Identify which cell holds the provided text, then report its [x, y] central coordinate. 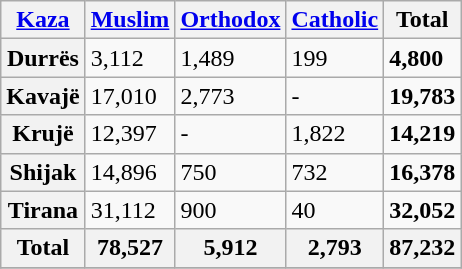
1,489 [230, 58]
14,896 [130, 172]
4,800 [422, 58]
732 [335, 172]
Catholic [335, 20]
16,378 [422, 172]
Durrës [43, 58]
32,052 [422, 210]
Krujë [43, 134]
Kaza [43, 20]
Kavajë [43, 96]
40 [335, 210]
19,783 [422, 96]
3,112 [130, 58]
Muslim [130, 20]
2,773 [230, 96]
900 [230, 210]
87,232 [422, 248]
5,912 [230, 248]
Tirana [43, 210]
750 [230, 172]
17,010 [130, 96]
Shijak [43, 172]
14,219 [422, 134]
78,527 [130, 248]
31,112 [130, 210]
12,397 [130, 134]
199 [335, 58]
Orthodox [230, 20]
1,822 [335, 134]
2,793 [335, 248]
